Output the (X, Y) coordinate of the center of the cell containing the given text.  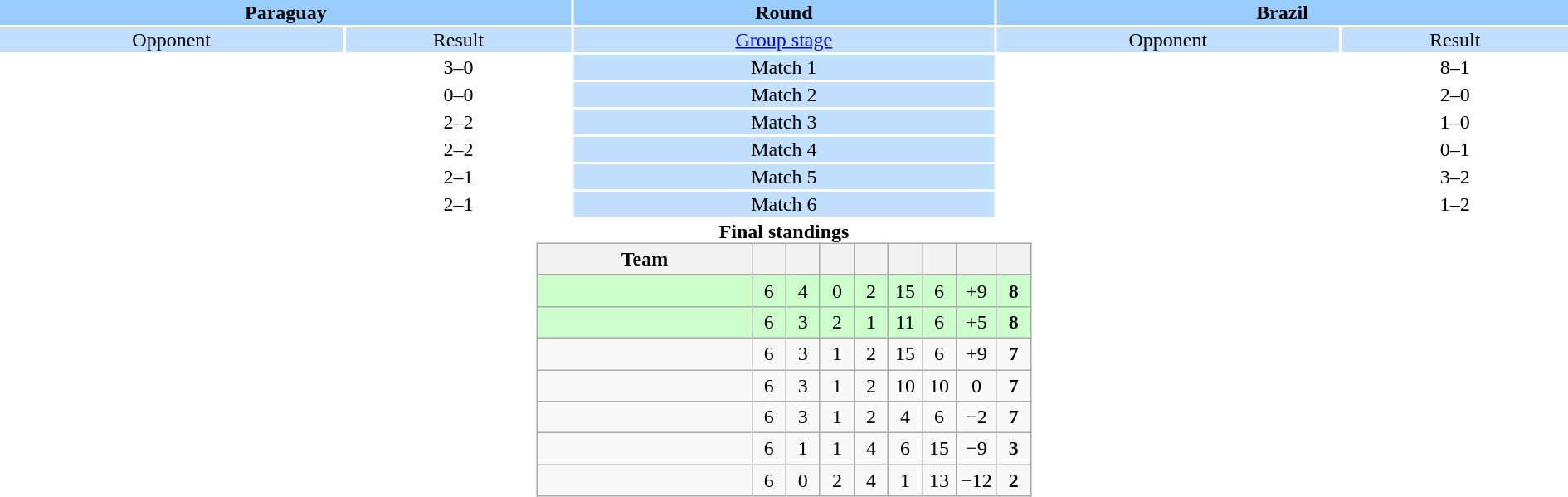
Match 4 (784, 149)
11 (906, 322)
Match 2 (784, 95)
−12 (977, 480)
Round (784, 12)
−2 (977, 417)
Brazil (1283, 12)
0–1 (1455, 149)
Match 3 (784, 122)
+5 (977, 322)
Match 5 (784, 177)
0–0 (458, 95)
8–1 (1455, 67)
Paraguay (285, 12)
3–0 (458, 67)
1–0 (1455, 122)
Group stage (784, 40)
Match 1 (784, 67)
2–0 (1455, 95)
13 (939, 480)
Match 6 (784, 204)
1–2 (1455, 204)
−9 (977, 449)
Team (645, 259)
3–2 (1455, 177)
